Output the (x, y) coordinate of the center of the cell containing the given text.  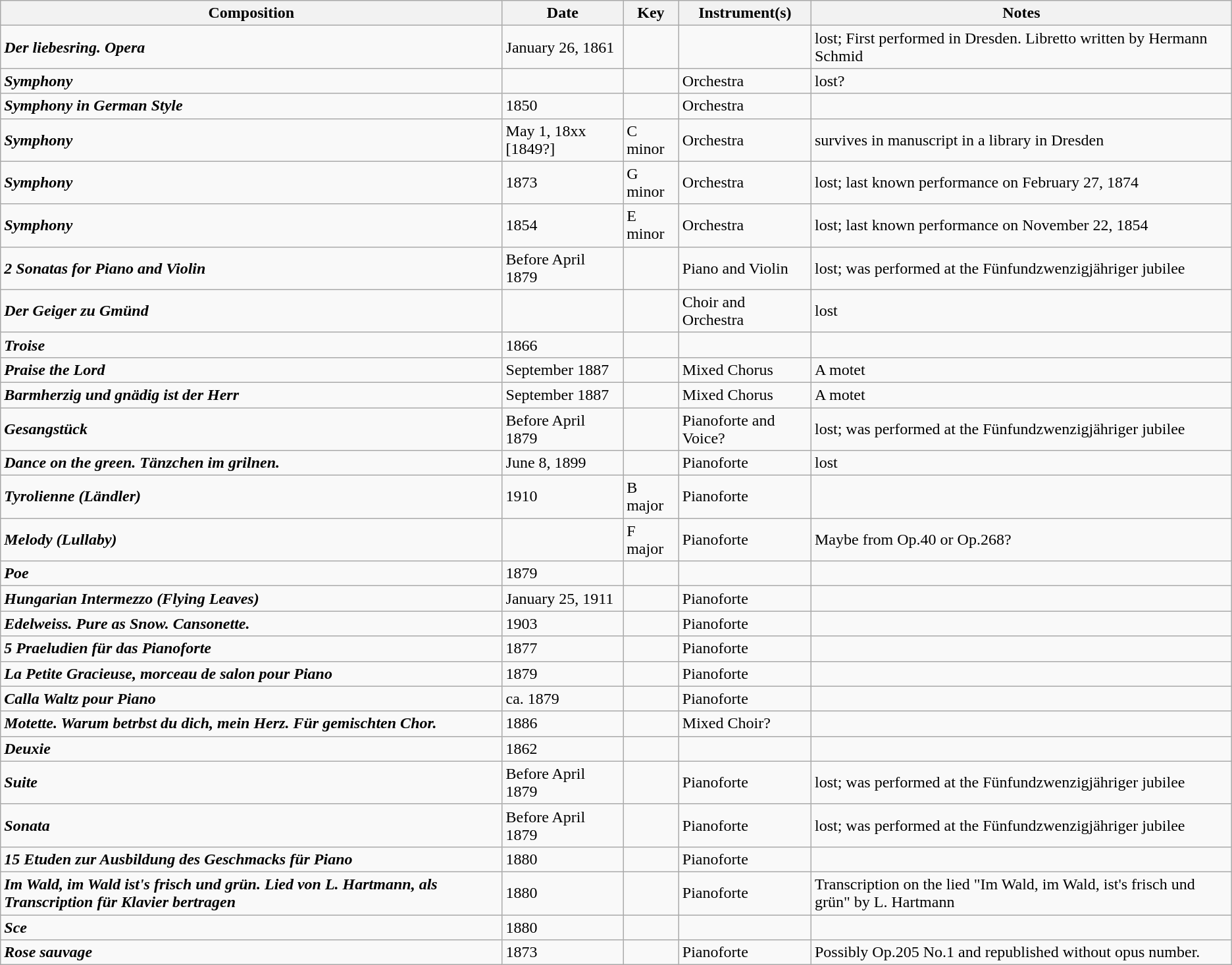
lost? (1021, 81)
January 25, 1911 (563, 599)
survives in manuscript in a library in Dresden (1021, 139)
Der liebesring. Opera (251, 47)
Piano and Violin (745, 268)
Instrument(s) (745, 13)
Hungarian Intermezzo (Flying Leaves) (251, 599)
January 26, 1861 (563, 47)
Mixed Choir? (745, 724)
ca. 1879 (563, 699)
Deuxie (251, 749)
Suite (251, 783)
1854 (563, 225)
Notes (1021, 13)
5 Praeludien für das Pianoforte (251, 649)
Troise (251, 345)
Composition (251, 13)
1903 (563, 624)
1910 (563, 497)
Transcription on the lied "Im Wald, im Wald, ist's frisch und grün" by L. Hartmann (1021, 893)
lost; last known performance on November 22, 1854 (1021, 225)
15 Etuden zur Ausbildung des Geschmacks für Piano (251, 859)
lost; last known performance on February 27, 1874 (1021, 183)
Rose sauvage (251, 953)
Maybe from Op.40 or Op.268? (1021, 539)
Tyrolienne (Ländler) (251, 497)
2 Sonatas for Piano and Violin (251, 268)
lost; First performed in Dresden. Libretto written by Hermann Schmid (1021, 47)
La Petite Gracieuse, morceau de salon pour Piano (251, 674)
Poe (251, 574)
Edelweiss. Pure as Snow. Cansonette. (251, 624)
Sonata (251, 825)
F major (652, 539)
G minor (652, 183)
1886 (563, 724)
Im Wald, im Wald ist's frisch und grün. Lied von L. Hartmann, als Transcription für Klavier bertragen (251, 893)
May 1, 18xx [1849?] (563, 139)
Melody (Lullaby) (251, 539)
June 8, 1899 (563, 463)
1862 (563, 749)
Possibly Op.205 No.1 and republished without opus number. (1021, 953)
Barmherzig und gnädig ist der Herr (251, 395)
Symphony in German Style (251, 106)
Pianoforte and Voice? (745, 429)
Key (652, 13)
Date (563, 13)
Choir and Orchestra (745, 310)
C minor (652, 139)
Calla Waltz pour Piano (251, 699)
B major (652, 497)
Sce (251, 927)
1866 (563, 345)
E minor (652, 225)
Praise the Lord (251, 370)
1850 (563, 106)
Motette. Warum betrbst du dich, mein Herz. Für gemischten Chor. (251, 724)
Der Geiger zu Gmünd (251, 310)
Gesangstück (251, 429)
1877 (563, 649)
Dance on the green. Tänzchen im grilnen. (251, 463)
